Scan for the cell matching the given text and deliver its (X, Y) coordinate at center. 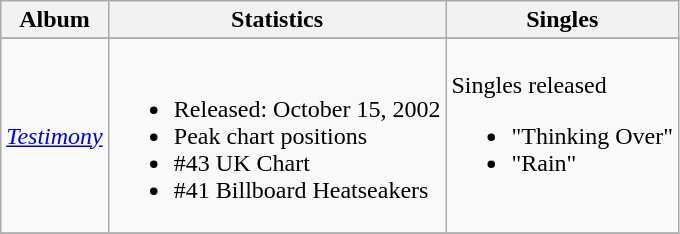
Testimony (55, 136)
Released: October 15, 2002Peak chart positions#43 UK Chart#41 Billboard Heatseakers (277, 136)
Statistics (277, 20)
Album (55, 20)
Singles released"Thinking Over""Rain" (562, 136)
Singles (562, 20)
